Provide the [x, y] coordinate of the cell's center where the given text is located.  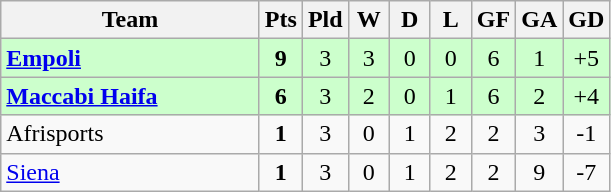
Team [130, 20]
L [450, 20]
Pld [325, 20]
+4 [586, 96]
Empoli [130, 58]
D [410, 20]
GD [586, 20]
W [368, 20]
Siena [130, 172]
Afrisports [130, 134]
Maccabi Haifa [130, 96]
GF [493, 20]
+5 [586, 58]
-7 [586, 172]
Pts [280, 20]
-1 [586, 134]
GA [540, 20]
